For the text-containing cell, return its midpoint in (X, Y) coordinate format. 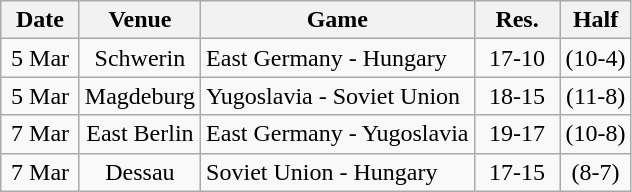
East Germany - Yugoslavia (338, 134)
17-10 (517, 58)
Dessau (140, 172)
(8-7) (596, 172)
Schwerin (140, 58)
Yugoslavia - Soviet Union (338, 96)
Date (40, 20)
Res. (517, 20)
East Germany - Hungary (338, 58)
Magdeburg (140, 96)
Soviet Union - Hungary (338, 172)
East Berlin (140, 134)
Half (596, 20)
Game (338, 20)
(11-8) (596, 96)
Venue (140, 20)
(10-8) (596, 134)
19-17 (517, 134)
18-15 (517, 96)
17-15 (517, 172)
(10-4) (596, 58)
